Identify which cell holds the provided text, then report its (X, Y) central coordinate. 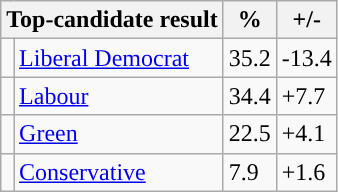
Conservative (119, 172)
34.4 (250, 96)
22.5 (250, 134)
-13.4 (306, 58)
35.2 (250, 58)
Liberal Democrat (119, 58)
Top-candidate result (112, 20)
+1.6 (306, 172)
% (250, 20)
+4.1 (306, 134)
7.9 (250, 172)
+/- (306, 20)
Labour (119, 96)
+7.7 (306, 96)
Green (119, 134)
